For the text-containing cell, return its midpoint in (X, Y) coordinate format. 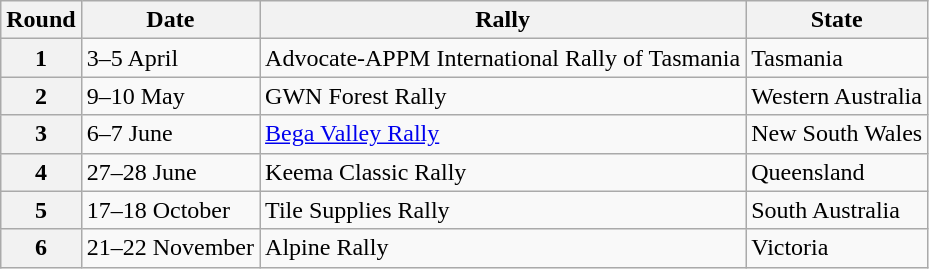
3–5 April (170, 58)
Western Australia (837, 96)
27–28 June (170, 172)
South Australia (837, 210)
17–18 October (170, 210)
State (837, 20)
Queensland (837, 172)
Keema Classic Rally (503, 172)
Advocate-APPM International Rally of Tasmania (503, 58)
Tasmania (837, 58)
Victoria (837, 248)
Round (41, 20)
Tile Supplies Rally (503, 210)
Date (170, 20)
9–10 May (170, 96)
2 (41, 96)
New South Wales (837, 134)
5 (41, 210)
6 (41, 248)
6–7 June (170, 134)
Bega Valley Rally (503, 134)
1 (41, 58)
3 (41, 134)
GWN Forest Rally (503, 96)
Rally (503, 20)
Alpine Rally (503, 248)
21–22 November (170, 248)
4 (41, 172)
